Scan for the cell matching the given text and deliver its [x, y] coordinate at center. 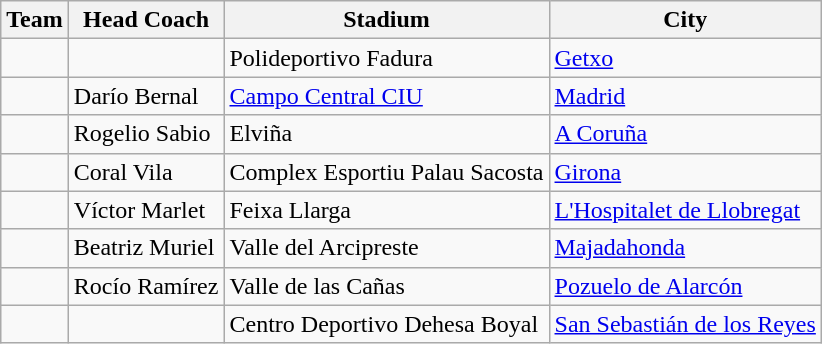
Complex Esportiu Palau Sacosta [386, 172]
Head Coach [146, 20]
Valle de las Cañas [386, 286]
Beatriz Muriel [146, 248]
Campo Central CIU [386, 96]
Centro Deportivo Dehesa Boyal [386, 324]
Rocío Ramírez [146, 286]
Stadium [386, 20]
Elviña [386, 134]
Feixa Llarga [386, 210]
Getxo [685, 58]
Majadahonda [685, 248]
Valle del Arcipreste [386, 248]
Víctor Marlet [146, 210]
City [685, 20]
L'Hospitalet de Llobregat [685, 210]
Rogelio Sabio [146, 134]
Pozuelo de Alarcón [685, 286]
San Sebastián de los Reyes [685, 324]
Madrid [685, 96]
Girona [685, 172]
Polideportivo Fadura [386, 58]
Darío Bernal [146, 96]
A Coruña [685, 134]
Team [35, 20]
Coral Vila [146, 172]
